Determine the [X, Y] coordinate at the center of the cell enclosing the given text.  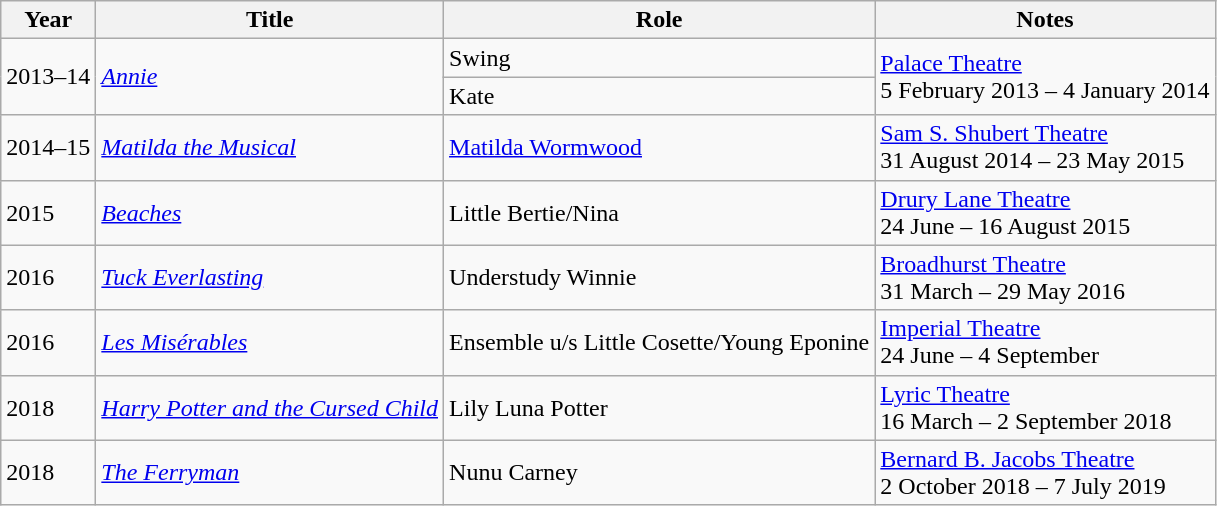
Imperial Theatre24 June – 4 September [1045, 342]
2015 [48, 212]
Understudy Winnie [660, 278]
Role [660, 20]
Sam S. Shubert Theatre31 August 2014 – 23 May 2015 [1045, 148]
Year [48, 20]
The Ferryman [270, 472]
Lyric Theatre16 March – 2 September 2018 [1045, 408]
Tuck Everlasting [270, 278]
2014–15 [48, 148]
Swing [660, 58]
Lily Luna Potter [660, 408]
Little Bertie/Nina [660, 212]
Drury Lane Theatre24 June – 16 August 2015 [1045, 212]
Nunu Carney [660, 472]
Palace Theatre5 February 2013 – 4 January 2014 [1045, 77]
Title [270, 20]
Les Misérables [270, 342]
Beaches [270, 212]
Broadhurst Theatre31 March – 29 May 2016 [1045, 278]
Bernard B. Jacobs Theatre2 October 2018 – 7 July 2019 [1045, 472]
Matilda the Musical [270, 148]
Matilda Wormwood [660, 148]
Harry Potter and the Cursed Child [270, 408]
2013–14 [48, 77]
Kate [660, 96]
Ensemble u/s Little Cosette/Young Eponine [660, 342]
Annie [270, 77]
Notes [1045, 20]
